For the text-containing cell, return its midpoint in [X, Y] coordinate format. 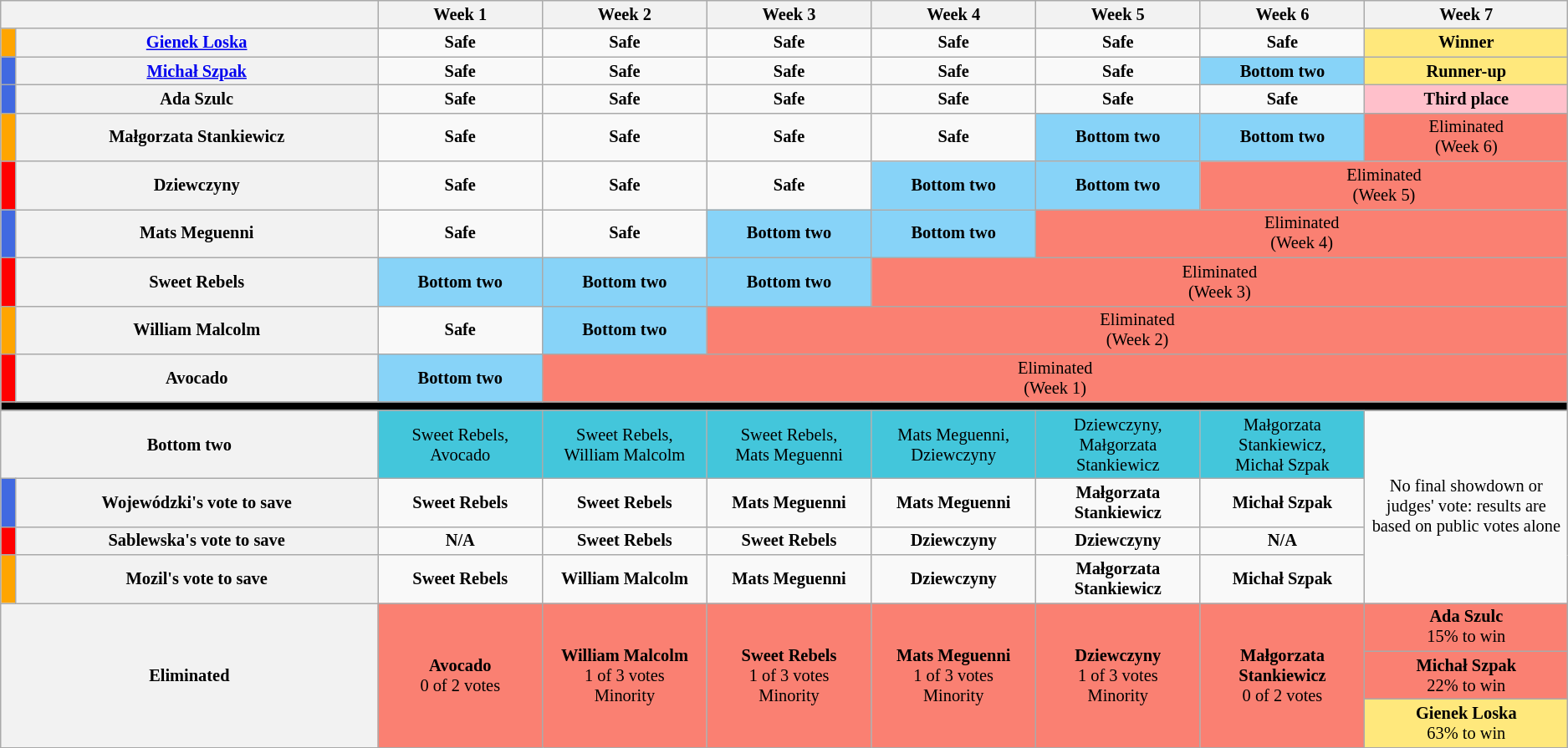
Dziewczyny,Małgorzata Stankiewicz [1117, 445]
Mats Meguenni,Dziewczyny [953, 445]
Mats Meguenni1 of 3 votes Minority [953, 675]
Eliminated(Week 6) [1467, 137]
Eliminated(Week 1) [1055, 378]
Avocado [197, 378]
William Malcolm1 of 3 votes Minority [626, 675]
Week 7 [1467, 14]
Gienek Loska [197, 43]
Małgorzata Stankiewicz0 of 2 votes [1283, 675]
Eliminated(Week 4) [1301, 233]
Third place [1467, 99]
Michał Szpak22% to win [1467, 675]
Ada Szulc15% to win [1467, 627]
Winner [1467, 43]
Sweet Rebels,Avocado [460, 445]
Avocado0 of 2 votes [460, 675]
Gienek Loska63% to win [1467, 723]
Week 4 [953, 14]
Mozil's vote to save [197, 579]
Eliminated(Week 2) [1137, 330]
Sweet Rebels,Mats Meguenni [789, 445]
Sweet Rebels,William Malcolm [626, 445]
Sweet Rebels1 of 3 votes Minority [789, 675]
Małgorzata Stankiewicz,Michał Szpak [1283, 445]
Week 3 [789, 14]
Dziewczyny1 of 3 votes Minority [1117, 675]
Eliminated [189, 675]
Week 6 [1283, 14]
Eliminated(Week 5) [1384, 186]
Wojewódzki's vote to save [197, 502]
Week 5 [1117, 14]
Week 2 [626, 14]
Eliminated(Week 3) [1219, 282]
Week 1 [460, 14]
Runner-up [1467, 71]
No final showdown or judges' vote: results are based on public votes alone [1467, 506]
Sablewska's vote to save [197, 541]
Ada Szulc [197, 99]
